Provide the (X, Y) coordinate of the cell's center where the given text is located.  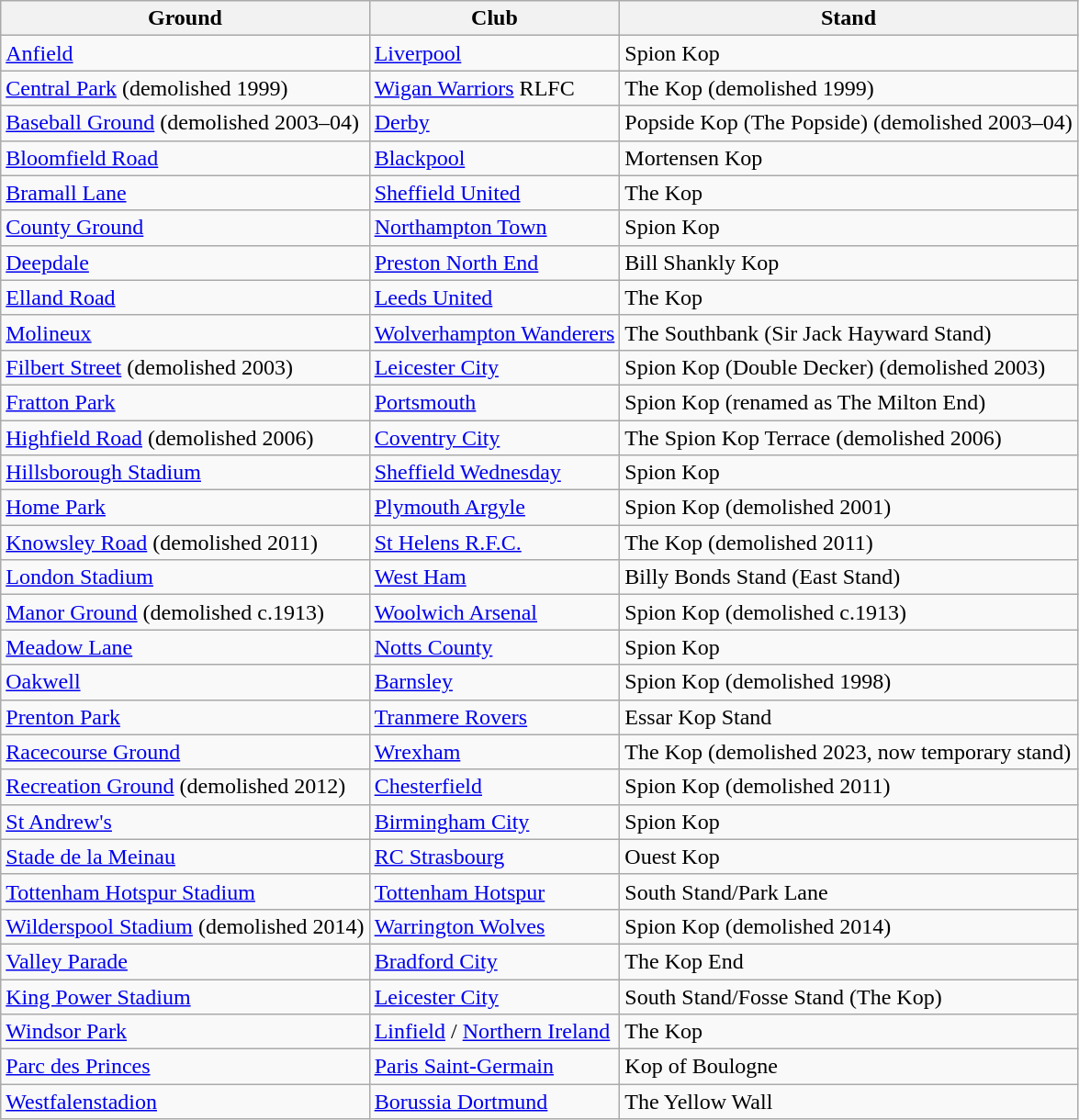
Spion Kop (demolished c.1913) (849, 612)
Tottenham Hotspur Stadium (185, 891)
South Stand/Fosse Stand (The Kop) (849, 996)
Leeds United (494, 297)
Notts County (494, 647)
Liverpool (494, 53)
Bramall Lane (185, 193)
Hillsborough Stadium (185, 473)
Popside Kop (The Popside) (demolished 2003–04) (849, 123)
Chesterfield (494, 787)
Kop of Boulogne (849, 1067)
Racecourse Ground (185, 752)
West Ham (494, 577)
Blackpool (494, 158)
Ouest Kop (849, 857)
Spion Kop (demolished 2014) (849, 926)
RC Strasbourg (494, 857)
Wolverhampton Wanderers (494, 332)
Spion Kop (Double Decker) (demolished 2003) (849, 367)
Recreation Ground (demolished 2012) (185, 787)
Elland Road (185, 297)
Valley Parade (185, 961)
Home Park (185, 508)
The Kop (demolished 2023, now temporary stand) (849, 752)
Portsmouth (494, 402)
Molineux (185, 332)
Spion Kop (renamed as The Milton End) (849, 402)
Wigan Warriors RLFC (494, 88)
Bloomfield Road (185, 158)
Coventry City (494, 438)
Sheffield United (494, 193)
Mortensen Kop (849, 158)
Highfield Road (demolished 2006) (185, 438)
Deepdale (185, 263)
Woolwich Arsenal (494, 612)
Club (494, 18)
Spion Kop (demolished 2001) (849, 508)
Wilderspool Stadium (demolished 2014) (185, 926)
Warrington Wolves (494, 926)
Bradford City (494, 961)
Baseball Ground (demolished 2003–04) (185, 123)
Spion Kop (demolished 1998) (849, 682)
The Kop End (849, 961)
Windsor Park (185, 1032)
Tottenham Hotspur (494, 891)
Stand (849, 18)
Linfield / Northern Ireland (494, 1032)
London Stadium (185, 577)
Anfield (185, 53)
The Kop (demolished 1999) (849, 88)
Bill Shankly Kop (849, 263)
The Southbank (Sir Jack Hayward Stand) (849, 332)
Central Park (demolished 1999) (185, 88)
Plymouth Argyle (494, 508)
King Power Stadium (185, 996)
Oakwell (185, 682)
The Yellow Wall (849, 1102)
South Stand/Park Lane (849, 891)
Birmingham City (494, 822)
Preston North End (494, 263)
St Helens R.F.C. (494, 543)
Fratton Park (185, 402)
Essar Kop Stand (849, 717)
Barnsley (494, 682)
Spion Kop (demolished 2011) (849, 787)
Derby (494, 123)
Meadow Lane (185, 647)
Prenton Park (185, 717)
Paris Saint-Germain (494, 1067)
Westfalenstadion (185, 1102)
St Andrew's (185, 822)
Wrexham (494, 752)
Filbert Street (demolished 2003) (185, 367)
Tranmere Rovers (494, 717)
The Spion Kop Terrace (demolished 2006) (849, 438)
Manor Ground (demolished c.1913) (185, 612)
Parc des Princes (185, 1067)
Knowsley Road (demolished 2011) (185, 543)
Sheffield Wednesday (494, 473)
The Kop (demolished 2011) (849, 543)
Northampton Town (494, 228)
Ground (185, 18)
Borussia Dortmund (494, 1102)
Billy Bonds Stand (East Stand) (849, 577)
Stade de la Meinau (185, 857)
County Ground (185, 228)
